Return the (X, Y) coordinate for the center point of the cell that contains the specified text.  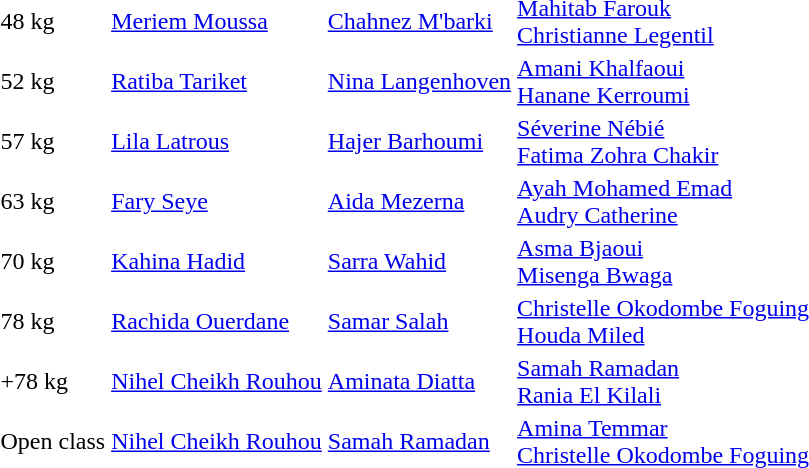
Fary Seye (217, 202)
Aminata Diatta (419, 382)
Nina Langenhoven (419, 82)
Sarra Wahid (419, 262)
Nihel Cheikh Rouhou (217, 382)
Ratiba Tariket (217, 82)
Aida Mezerna (419, 202)
Hajer Barhoumi (419, 142)
Kahina Hadid (217, 262)
Rachida Ouerdane (217, 322)
Samar Salah (419, 322)
Lila Latrous (217, 142)
